Find where the given text appears and provide that cell's center as (X, Y) coordinate. 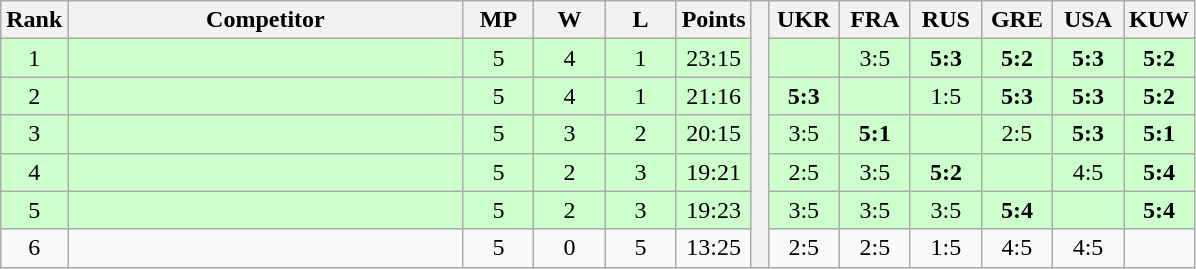
23:15 (714, 58)
Rank (34, 20)
21:16 (714, 96)
USA (1088, 20)
FRA (874, 20)
W (570, 20)
KUW (1160, 20)
Competitor (266, 20)
19:23 (714, 210)
L (640, 20)
GRE (1016, 20)
UKR (804, 20)
Points (714, 20)
0 (570, 248)
20:15 (714, 134)
6 (34, 248)
19:21 (714, 172)
MP (498, 20)
13:25 (714, 248)
RUS (946, 20)
